Return the (x, y) coordinate for the center point of the cell that contains the specified text.  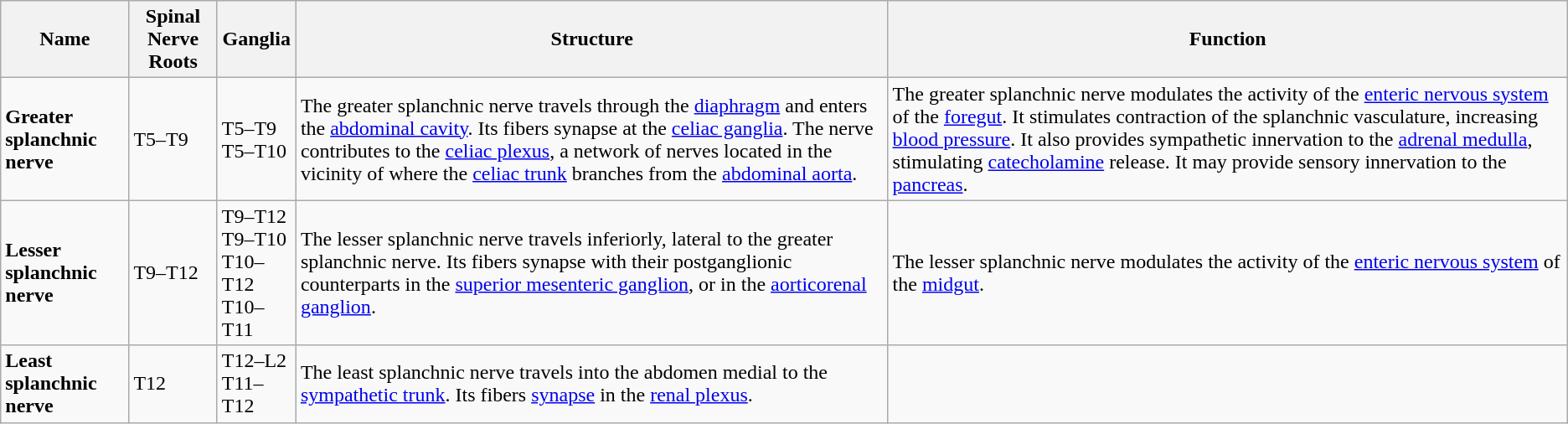
Spinal Nerve Roots (173, 39)
Ganglia (256, 39)
Name (65, 39)
Greater splanchnic nerve (65, 139)
T12 (173, 384)
The lesser splanchnic nerve modulates the activity of the enteric nervous system of the midgut. (1228, 273)
Lesser splanchnic nerve (65, 273)
The least splanchnic nerve travels into the abdomen medial to the sympathetic trunk. Its fibers synapse in the renal plexus. (591, 384)
Least splanchnic nerve (65, 384)
Function (1228, 39)
Structure (591, 39)
T5–T9T5–T10 (256, 139)
T9–T12 (173, 273)
T9–T12T9–T10T10–T12T10–T11 (256, 273)
T5–T9 (173, 139)
T12–L2T11–T12 (256, 384)
